Locate the cell with the specified text and output its [X, Y] center coordinate. 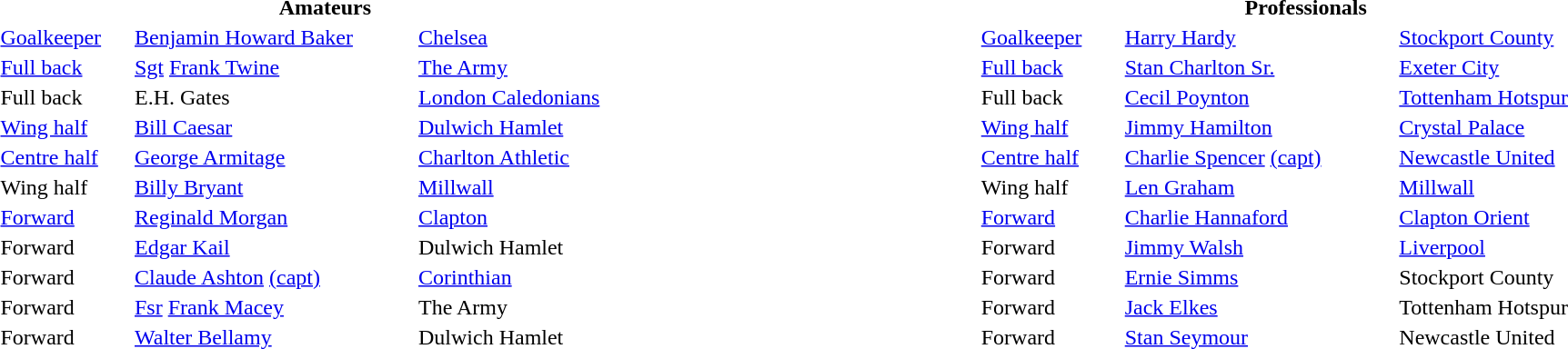
Charlton Athletic [533, 157]
Goalkeeper [1050, 37]
Ernie Simms [1259, 277]
Fsr Frank Macey [273, 307]
Benjamin Howard Baker [273, 37]
Len Graham [1259, 187]
George Armitage [273, 157]
Billy Bryant [273, 187]
Stan Charlton Sr. [1259, 67]
Millwall [533, 187]
Edgar Kail [273, 247]
Clapton [533, 217]
Jimmy Walsh [1259, 247]
Jimmy Hamilton [1259, 127]
Chelsea [533, 37]
London Caledonians [533, 97]
Cecil Poynton [1259, 97]
Centre half [1050, 157]
Charlie Spencer (capt) [1259, 157]
Corinthian [533, 277]
E.H. Gates [273, 97]
Claude Ashton (capt) [273, 277]
Jack Elkes [1259, 307]
Charlie Hannaford [1259, 217]
Sgt Frank Twine [273, 67]
Bill Caesar [273, 127]
Reginald Morgan [273, 217]
Harry Hardy [1259, 37]
